Pinpoint the cell where the given text exists, returning its (x, y) midpoint coordinate. 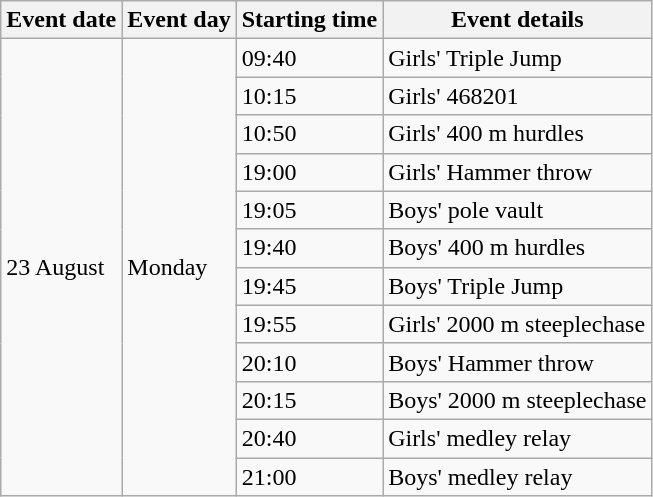
Event details (518, 20)
Boys' medley relay (518, 477)
10:50 (309, 134)
Boys' Triple Jump (518, 286)
Boys' Hammer throw (518, 362)
Boys' pole vault (518, 210)
19:55 (309, 324)
21:00 (309, 477)
Girls' 400 m hurdles (518, 134)
Girls' 468201 (518, 96)
20:10 (309, 362)
19:05 (309, 210)
Boys' 2000 m steeplechase (518, 400)
Monday (179, 268)
20:40 (309, 438)
09:40 (309, 58)
Starting time (309, 20)
Girls' Hammer throw (518, 172)
19:00 (309, 172)
19:40 (309, 248)
23 August (62, 268)
10:15 (309, 96)
Girls' medley relay (518, 438)
Boys' 400 m hurdles (518, 248)
19:45 (309, 286)
Girls' Triple Jump (518, 58)
Event date (62, 20)
20:15 (309, 400)
Event day (179, 20)
Girls' 2000 m steeplechase (518, 324)
